Pinpoint the cell where the given text exists, returning its (X, Y) midpoint coordinate. 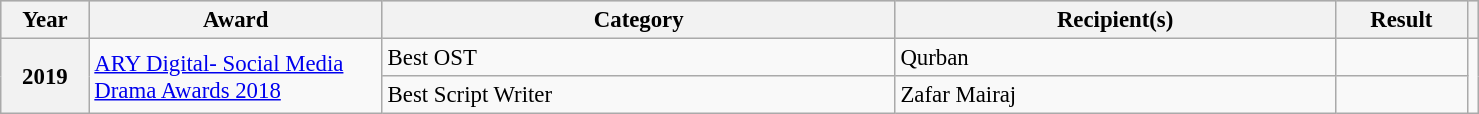
Recipient(s) (1115, 20)
ARY Digital- Social Media Drama Awards 2018 (236, 76)
Best Script Writer (638, 95)
Best OST (638, 58)
Zafar Mairaj (1115, 95)
Award (236, 20)
Qurban (1115, 58)
Category (638, 20)
2019 (45, 76)
Result (1401, 20)
Year (45, 20)
